Find where the given text appears and provide that cell's center as [x, y] coordinate. 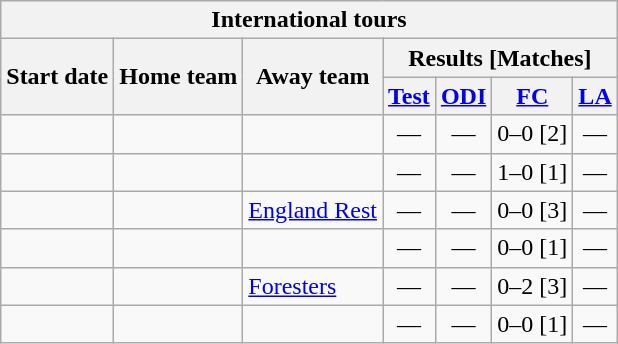
1–0 [1] [532, 172]
England Rest [313, 210]
0–0 [2] [532, 134]
Test [410, 96]
ODI [463, 96]
FC [532, 96]
Foresters [313, 286]
Away team [313, 77]
LA [595, 96]
International tours [309, 20]
Results [Matches] [500, 58]
0–2 [3] [532, 286]
Home team [178, 77]
0–0 [3] [532, 210]
Start date [58, 77]
